For the text-containing cell, return its midpoint in [x, y] coordinate format. 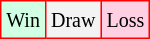
Win [24, 20]
Draw [72, 20]
Loss [126, 20]
